Scan for the cell matching the given text and deliver its [x, y] coordinate at center. 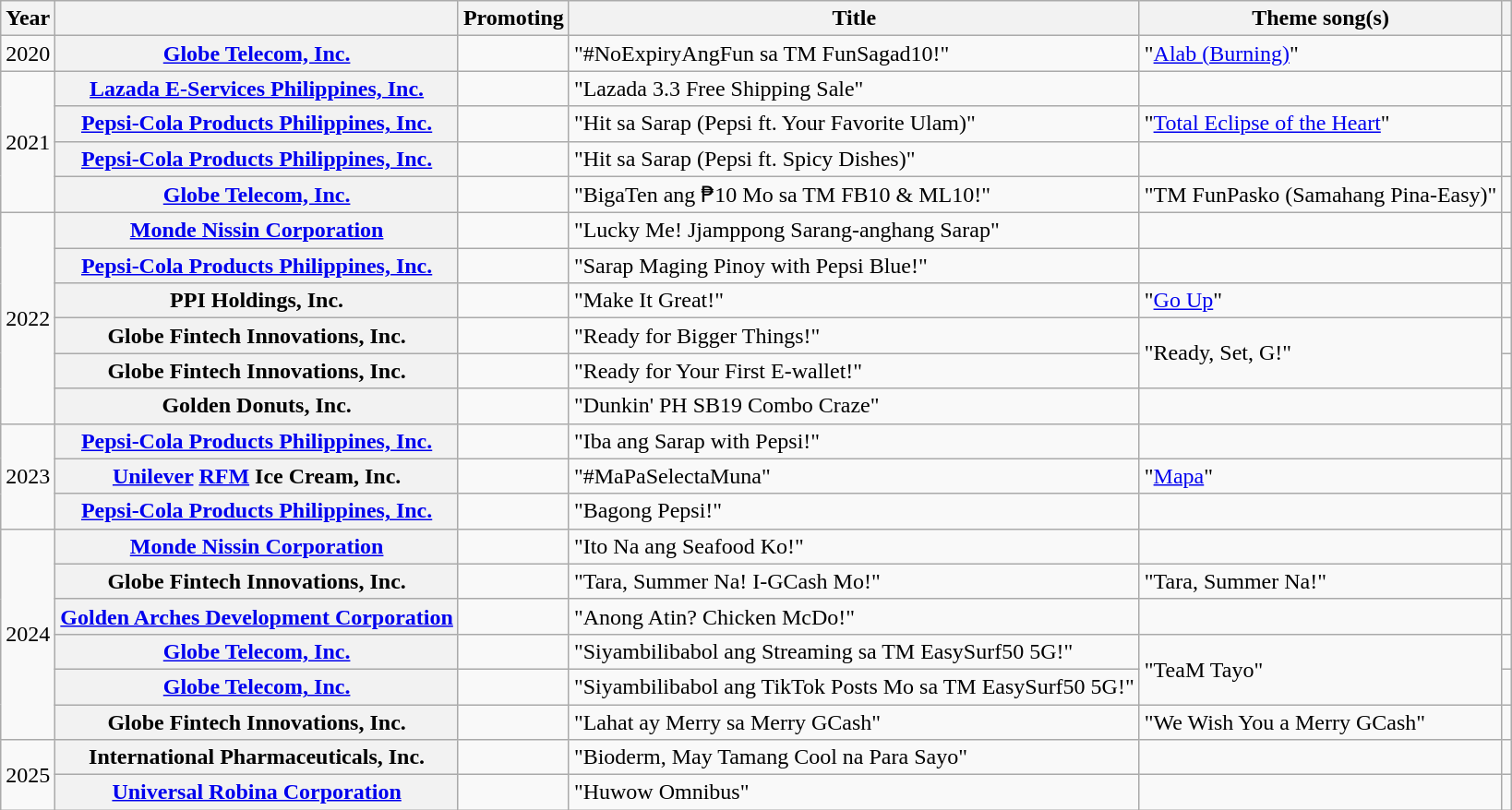
"We Wish You a Merry GCash" [1320, 722]
"TM FunPasko (Samahang Pina-Easy)" [1320, 195]
"Hit sa Sarap (Pepsi ft. Your Favorite Ulam)" [854, 124]
"Alab (Burning)" [1320, 54]
"Hit sa Sarap (Pepsi ft. Spicy Dishes)" [854, 159]
"BigaTen ang ₱10 Mo sa TM FB10 & ML10!" [854, 195]
"Siyambilibabol ang Streaming sa TM EasySurf50 5G!" [854, 651]
"#NoExpiryAngFun sa TM FunSagad10!" [854, 54]
International Pharmaceuticals, Inc. [257, 757]
Promoting [513, 18]
Title [854, 18]
"Lahat ay Merry sa Merry GCash" [854, 722]
"Tara, Summer Na! I-GCash Mo!" [854, 581]
"Ito Na ang Seafood Ko!" [854, 546]
2024 [28, 634]
Year [28, 18]
"Ready, Set, G!" [1320, 353]
"Bagong Pepsi!" [854, 511]
"Siyambilibabol ang TikTok Posts Mo sa TM EasySurf50 5G!" [854, 686]
"TeaM Tayo" [1320, 669]
"Ready for Your First E-wallet!" [854, 371]
"Lazada 3.3 Free Shipping Sale" [854, 89]
Golden Donuts, Inc. [257, 406]
Golden Arches Development Corporation [257, 616]
2022 [28, 318]
"Bioderm, May Tamang Cool na Para Sayo" [854, 757]
"Lucky Me! Jjamppong Sarang-anghang Sarap" [854, 231]
PPI Holdings, Inc. [257, 301]
"Ready for Bigger Things!" [854, 336]
2025 [28, 775]
Unilever RFM Ice Cream, Inc. [257, 476]
2020 [28, 54]
"Tara, Summer Na!" [1320, 581]
Lazada E-Services Philippines, Inc. [257, 89]
"Sarap Maging Pinoy with Pepsi Blue!" [854, 266]
"#MaPaSelectaMuna" [854, 476]
"Go Up" [1320, 301]
"Huwow Omnibus" [854, 792]
"Mapa" [1320, 476]
Theme song(s) [1320, 18]
Universal Robina Corporation [257, 792]
"Iba ang Sarap with Pepsi!" [854, 441]
"Make It Great!" [854, 301]
2023 [28, 476]
"Dunkin' PH SB19 Combo Craze" [854, 406]
2021 [28, 142]
"Total Eclipse of the Heart" [1320, 124]
"Anong Atin? Chicken McDo!" [854, 616]
